Determine the [X, Y] coordinate at the center of the cell enclosing the given text.  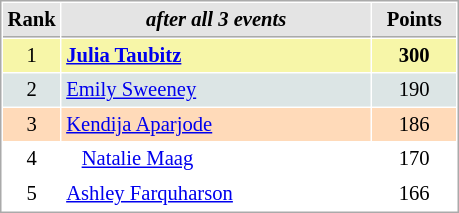
4 [32, 158]
Kendija Aparjode [216, 124]
190 [414, 90]
Natalie Maag [216, 158]
Points [414, 20]
3 [32, 124]
Ashley Farquharson [216, 194]
5 [32, 194]
1 [32, 56]
170 [414, 158]
186 [414, 124]
166 [414, 194]
Emily Sweeney [216, 90]
after all 3 events [216, 20]
Julia Taubitz [216, 56]
Rank [32, 20]
300 [414, 56]
2 [32, 90]
